Return the (x, y) coordinate for the center point of the cell that contains the specified text.  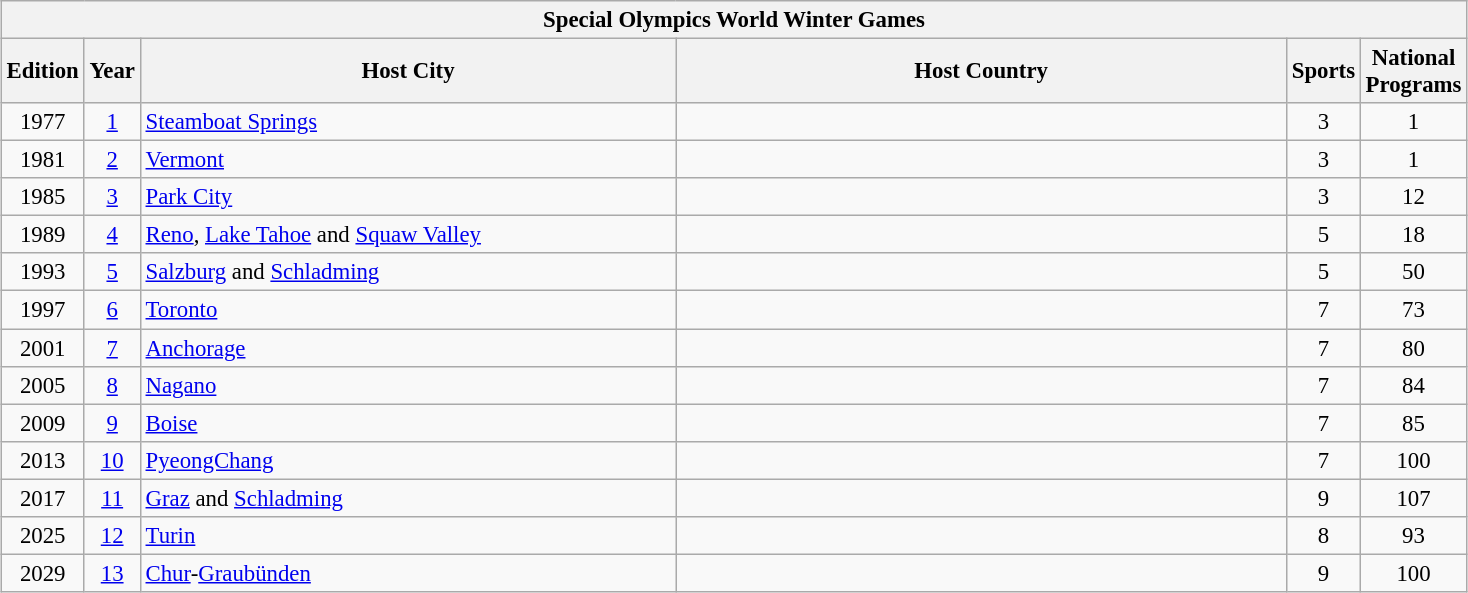
2025 (42, 536)
PyeongChang (408, 460)
Nagano (408, 385)
Toronto (408, 310)
Graz and Schladming (408, 498)
Vermont (408, 160)
Year (112, 72)
73 (1413, 310)
Edition (42, 72)
4 (112, 235)
Sports (1323, 72)
6 (112, 310)
Steamboat Springs (408, 122)
1993 (42, 273)
10 (112, 460)
2029 (42, 573)
Special Olympics World Winter Games (734, 20)
Salzburg and Schladming (408, 273)
1981 (42, 160)
2017 (42, 498)
2009 (42, 423)
Chur-Graubünden (408, 573)
13 (112, 573)
11 (112, 498)
50 (1413, 273)
Host Country (982, 72)
1997 (42, 310)
2013 (42, 460)
93 (1413, 536)
1977 (42, 122)
1985 (42, 197)
2 (112, 160)
Reno, Lake Tahoe and Squaw Valley (408, 235)
Turin (408, 536)
Park City (408, 197)
107 (1413, 498)
National Programs (1413, 72)
80 (1413, 348)
2001 (42, 348)
18 (1413, 235)
2005 (42, 385)
84 (1413, 385)
Boise (408, 423)
1989 (42, 235)
85 (1413, 423)
Anchorage (408, 348)
Host City (408, 72)
